Return the [x, y] coordinate for the center point of the cell that contains the specified text.  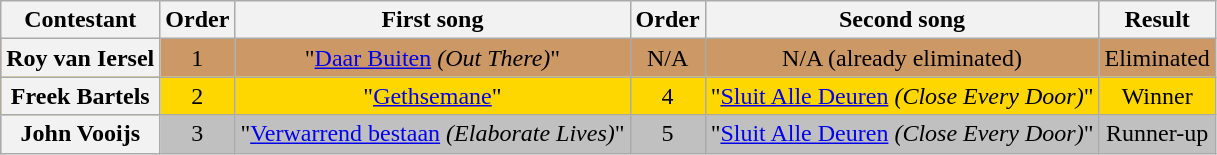
3 [198, 134]
First song [432, 20]
N/A (already eliminated) [902, 58]
"Gethsemane" [432, 96]
"Daar Buiten (Out There)" [432, 58]
1 [198, 58]
4 [668, 96]
Result [1157, 20]
5 [668, 134]
"Verwarrend bestaan (Elaborate Lives)" [432, 134]
Winner [1157, 96]
Roy van Iersel [80, 58]
2 [198, 96]
Freek Bartels [80, 96]
Second song [902, 20]
Eliminated [1157, 58]
N/A [668, 58]
Contestant [80, 20]
John Vooijs [80, 134]
Runner-up [1157, 134]
